For the text-containing cell, return its midpoint in [X, Y] coordinate format. 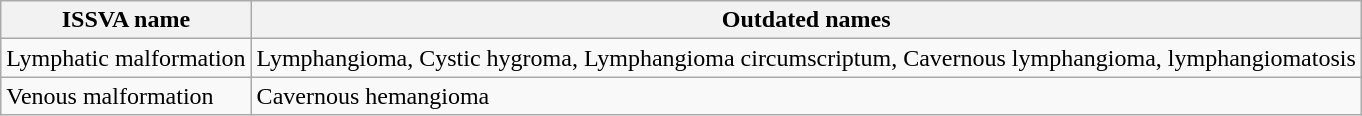
Outdated names [806, 20]
Lymphatic malformation [126, 58]
Lymphangioma, Cystic hygroma, Lymphangioma circumscriptum, Cavernous lymphangioma, lymphangiomatosis [806, 58]
ISSVA name [126, 20]
Venous malformation [126, 96]
Cavernous hemangioma [806, 96]
